Search for the cell housing the specified text and yield its [x, y] center coordinate. 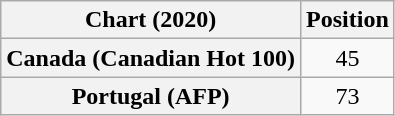
45 [348, 58]
Canada (Canadian Hot 100) [151, 58]
Portugal (AFP) [151, 96]
73 [348, 96]
Position [348, 20]
Chart (2020) [151, 20]
